Return [x, y] of the center of cell containing provided text 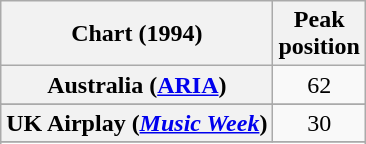
Peakposition [319, 34]
Chart (1994) [137, 34]
Australia (ARIA) [137, 85]
UK Airplay (Music Week) [137, 123]
62 [319, 85]
30 [319, 123]
